Search for the cell housing the specified text and yield its [x, y] center coordinate. 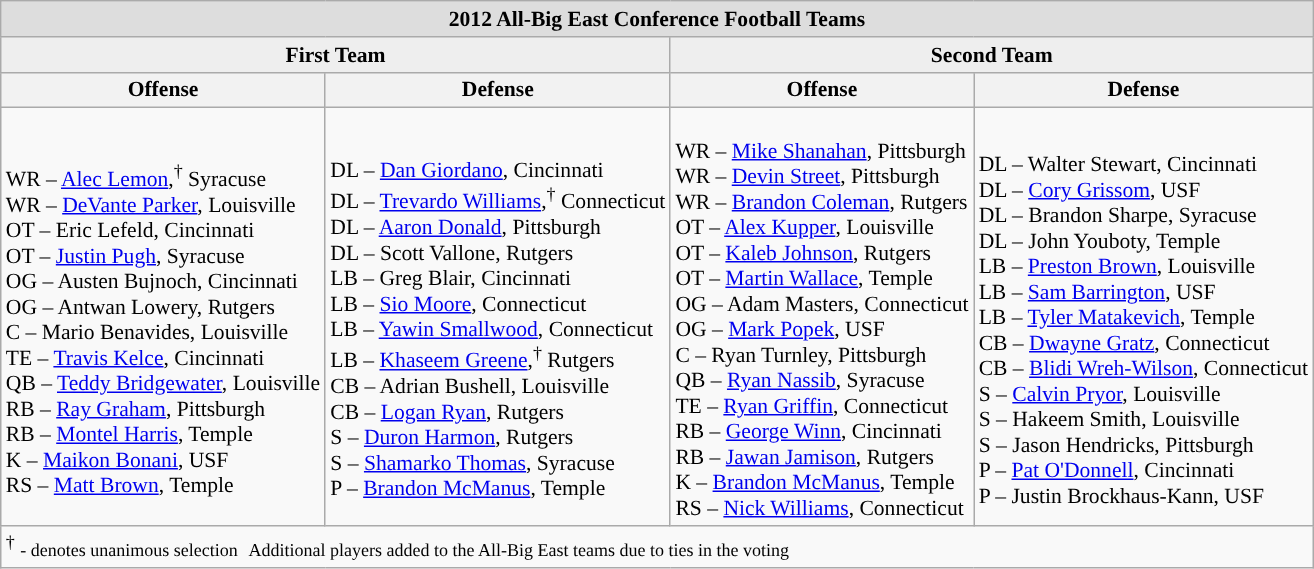
First Team [336, 55]
† - denotes unanimous selection Additional players added to the All-Big East teams due to ties in the voting [657, 546]
2012 All-Big East Conference Football Teams [657, 19]
Second Team [992, 55]
